Provide the [x, y] coordinate of the cell's center where the given text is located.  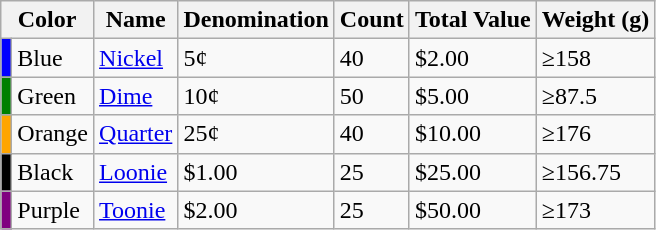
10¢ [256, 96]
Black [53, 172]
≥173 [595, 210]
25¢ [256, 134]
Blue [53, 58]
Weight (g) [595, 20]
50 [372, 96]
Dime [136, 96]
Name [136, 20]
5¢ [256, 58]
$50.00 [472, 210]
Nickel [136, 58]
Quarter [136, 134]
$10.00 [472, 134]
Purple [53, 210]
Count [372, 20]
$25.00 [472, 172]
$1.00 [256, 172]
≥156.75 [595, 172]
≥176 [595, 134]
Green [53, 96]
≥158 [595, 58]
Orange [53, 134]
Denomination [256, 20]
$5.00 [472, 96]
≥87.5 [595, 96]
Total Value [472, 20]
Color [48, 20]
Loonie [136, 172]
Toonie [136, 210]
